Find where the given text appears and provide that cell's center as [X, Y] coordinate. 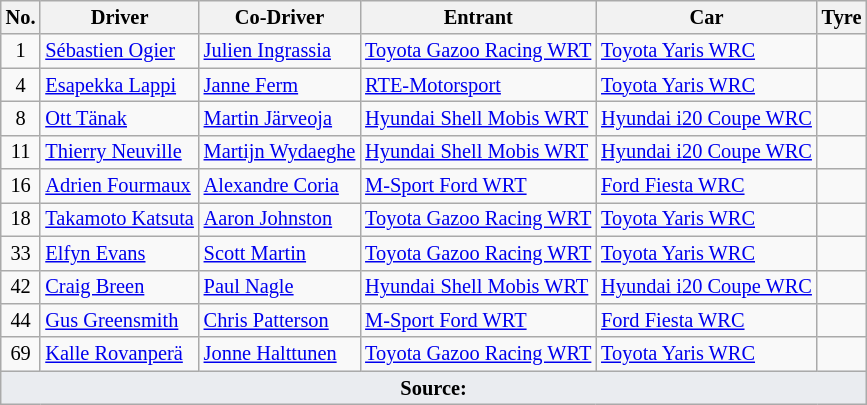
Tyre [842, 17]
4 [21, 85]
Esapekka Lappi [119, 85]
Janne Ferm [280, 85]
Car [706, 17]
Ott Tänak [119, 118]
16 [21, 186]
Takamoto Katsuta [119, 219]
Martijn Wydaeghe [280, 152]
42 [21, 287]
Elfyn Evans [119, 253]
Julien Ingrassia [280, 51]
Aaron Johnston [280, 219]
69 [21, 354]
Chris Patterson [280, 320]
Martin Järveoja [280, 118]
Thierry Neuville [119, 152]
Sébastien Ogier [119, 51]
33 [21, 253]
8 [21, 118]
Craig Breen [119, 287]
RTE-Motorsport [478, 85]
18 [21, 219]
Driver [119, 17]
Gus Greensmith [119, 320]
Co-Driver [280, 17]
Jonne Halttunen [280, 354]
Paul Nagle [280, 287]
Entrant [478, 17]
No. [21, 17]
11 [21, 152]
1 [21, 51]
Alexandre Coria [280, 186]
Adrien Fourmaux [119, 186]
Source: [434, 388]
Scott Martin [280, 253]
44 [21, 320]
Kalle Rovanperä [119, 354]
